From the cell containing the given text, extract its center point as (X, Y) coordinate. 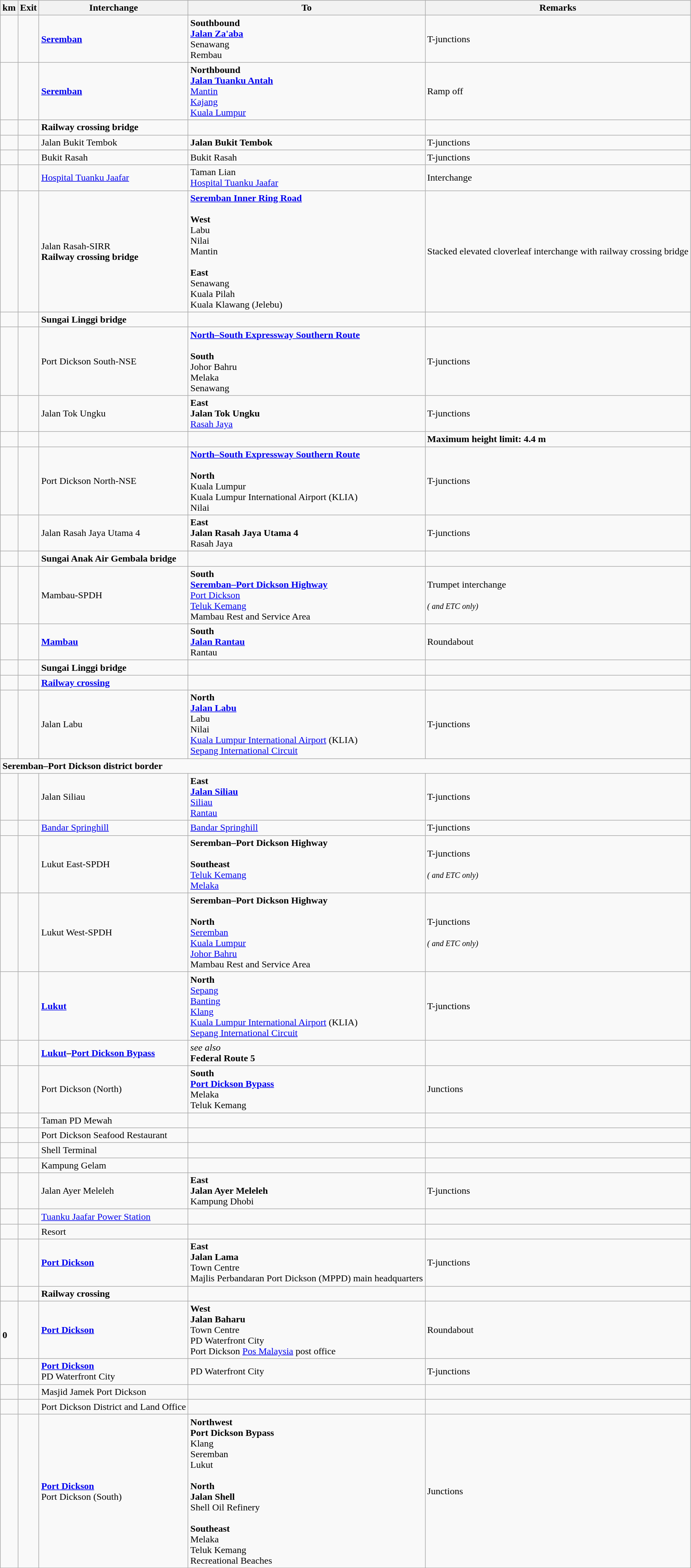
Seremban–Port Dickson HighwaySoutheast Teluk Kemang Melaka (307, 864)
PD Waterfront City (307, 1372)
South Seremban–Port Dickson Highway Port Dickson Teluk Kemang Mambau Rest and Service Area (307, 595)
Jalan Ayer Meleleh (114, 1191)
Taman PD Mewah (114, 1120)
WestJalan BaharuTown CentrePD Waterfront CityPort Dickson Pos Malaysia post office (307, 1330)
Masjid Jamek Port Dickson (114, 1392)
Jalan Siliau (114, 797)
Resort (114, 1232)
North–South Expressway Southern RouteSouth Johor Bahru Melaka Senawang (307, 361)
Trumpet interchange( and ETC only) (558, 595)
Port DicksonPort Dickson (South) (114, 1491)
Remarks (558, 8)
Taman LianHospital Tuanku Jaafar (307, 177)
North–South Expressway Southern RouteNorth Kuala Lumpur Kuala Lumpur International Airport (KLIA) Nilai (307, 480)
Jalan Rasah Jaya Utama 4 (114, 533)
Railway crossing bridge (114, 127)
East Jalan SiliauSiliauRantau (307, 797)
Mambau (114, 642)
Sungai Anak Air Gembala bridge (114, 559)
Kampung Gelam (114, 1165)
Mambau-SPDH (114, 595)
Port Dickson District and Land Office (114, 1407)
Port DicksonPD Waterfront City (114, 1372)
EastJalan Ayer MelelehKampung Dhobi (307, 1191)
Southbound Jalan Za'abaSenawangRembau (307, 39)
EastJalan Tok UngkuRasah Jaya (307, 413)
Jalan Labu (114, 724)
Port Dickson North-NSE (114, 480)
Jalan Tok Ungku (114, 413)
Exit (28, 8)
Lukut East-SPDH (114, 864)
Stacked elevated cloverleaf interchange with railway crossing bridge (558, 251)
Port Dickson (North) (114, 1089)
0 (9, 1330)
Lukut West-SPDH (114, 932)
Tuanku Jaafar Power Station (114, 1217)
Seremban–Port Dickson HighwayNorth Seremban Kuala Lumpur Johor Bahru Mambau Rest and Service Area (307, 932)
Northbound Jalan Tuanku AntahMantinKajangKuala Lumpur (307, 91)
km (9, 8)
Lukut–Port Dickson Bypass (114, 1053)
South Jalan RantauRantau (307, 642)
Jalan Rasah-SIRRRailway crossing bridge (114, 251)
Port Dickson South-NSE (114, 361)
Seremban Inner Ring RoadWest Labu Nilai MantinEast Senawang Kuala Pilah Kuala Klawang (Jelebu) (307, 251)
Lukut (114, 1006)
see also Federal Route 5 (307, 1053)
Ramp off (558, 91)
North Sepang Banting Klang Kuala Lumpur International Airport (KLIA) Sepang International Circuit (307, 1006)
South Port Dickson BypassMelakaTeluk Kemang (307, 1089)
EastJalan LamaTown CentreMajlis Perbandaran Port Dickson (MPPD) main headquarters (307, 1263)
Hospital Tuanku Jaafar (114, 177)
To (307, 8)
Maximum height limit: 4.4 m (558, 439)
Seremban–Port Dickson district border (346, 766)
North Jalan Labu Labu Nilai Kuala Lumpur International Airport (KLIA) Sepang International Circuit (307, 724)
Port Dickson Seafood Restaurant (114, 1135)
EastJalan Rasah Jaya Utama 4Rasah Jaya (307, 533)
Northwest Port Dickson Bypass Klang Seremban LukutNorthJalan Shell Shell Oil RefinerySoutheast Melaka Teluk KemangRecreational Beaches (307, 1491)
Shell Terminal (114, 1150)
